Determine the [X, Y] coordinate at the center of the cell enclosing the given text.  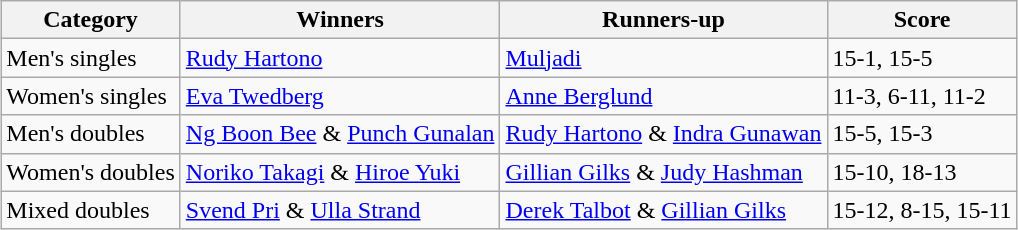
15-10, 18-13 [922, 172]
Svend Pri & Ulla Strand [340, 210]
Ng Boon Bee & Punch Gunalan [340, 134]
15-1, 15-5 [922, 58]
Score [922, 20]
Rudy Hartono & Indra Gunawan [664, 134]
Men's singles [90, 58]
Category [90, 20]
11-3, 6-11, 11-2 [922, 96]
Women's doubles [90, 172]
Mixed doubles [90, 210]
15-12, 8-15, 15-11 [922, 210]
Anne Berglund [664, 96]
Gillian Gilks & Judy Hashman [664, 172]
Winners [340, 20]
Men's doubles [90, 134]
Rudy Hartono [340, 58]
Runners-up [664, 20]
Eva Twedberg [340, 96]
15-5, 15-3 [922, 134]
Muljadi [664, 58]
Derek Talbot & Gillian Gilks [664, 210]
Women's singles [90, 96]
Noriko Takagi & Hiroe Yuki [340, 172]
